Find where the given text appears and provide that cell's center as [X, Y] coordinate. 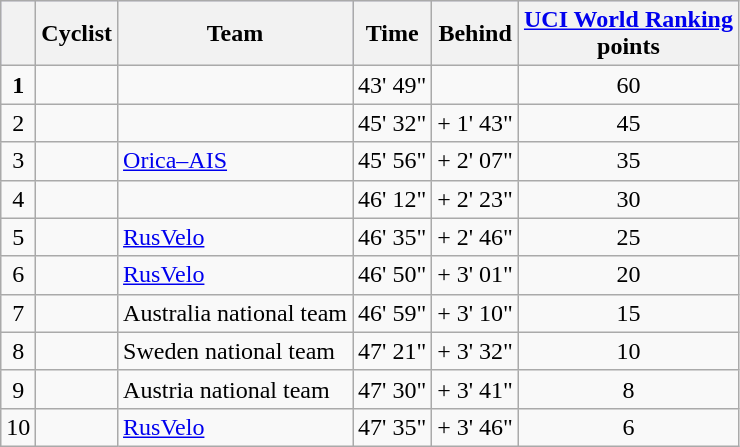
3 [18, 161]
47' 35" [392, 427]
45' 32" [392, 123]
Cyclist [77, 34]
35 [628, 161]
+ 2' 23" [476, 199]
60 [628, 85]
4 [18, 199]
+ 3' 32" [476, 351]
Sweden national team [236, 351]
UCI World Rankingpoints [628, 34]
2 [18, 123]
9 [18, 389]
5 [18, 237]
7 [18, 313]
Australia national team [236, 313]
Behind [476, 34]
Orica–AIS [236, 161]
Austria national team [236, 389]
46' 35" [392, 237]
30 [628, 199]
46' 12" [392, 199]
1 [18, 85]
+ 3' 01" [476, 275]
+ 2' 07" [476, 161]
+ 3' 46" [476, 427]
20 [628, 275]
45' 56" [392, 161]
25 [628, 237]
46' 59" [392, 313]
+ 1' 43" [476, 123]
15 [628, 313]
+ 2' 46" [476, 237]
+ 3' 41" [476, 389]
47' 21" [392, 351]
Time [392, 34]
45 [628, 123]
Team [236, 34]
+ 3' 10" [476, 313]
43' 49" [392, 85]
46' 50" [392, 275]
47' 30" [392, 389]
